Locate the cell with the specified text and output its (X, Y) center coordinate. 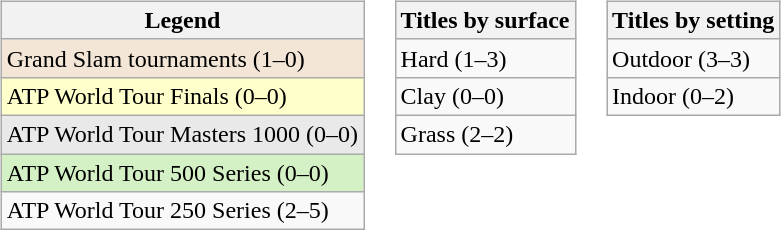
Hard (1–3) (485, 58)
Titles by setting (694, 20)
Grand Slam tournaments (1–0) (182, 58)
Titles by surface (485, 20)
Indoor (0–2) (694, 96)
Grass (2–2) (485, 134)
Outdoor (3–3) (694, 58)
ATP World Tour 500 Series (0–0) (182, 173)
ATP World Tour Finals (0–0) (182, 96)
ATP World Tour Masters 1000 (0–0) (182, 134)
Legend (182, 20)
ATP World Tour 250 Series (2–5) (182, 211)
Clay (0–0) (485, 96)
